Locate the cell with the specified text and output its [X, Y] center coordinate. 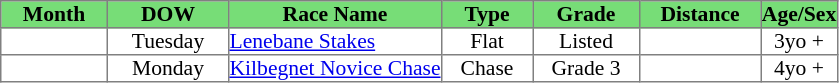
Lenebane Stakes [336, 42]
Type [487, 14]
Race Name [336, 14]
Listed [586, 42]
Grade [586, 14]
3yo + [799, 42]
Grade 3 [586, 68]
Distance [700, 14]
4yo + [799, 68]
Tuesday [168, 42]
Age/Sex [799, 14]
Kilbegnet Novice Chase [336, 68]
Monday [168, 68]
Month [54, 14]
Chase [487, 68]
Flat [487, 42]
DOW [168, 14]
